For the text-containing cell, return its midpoint in (X, Y) coordinate format. 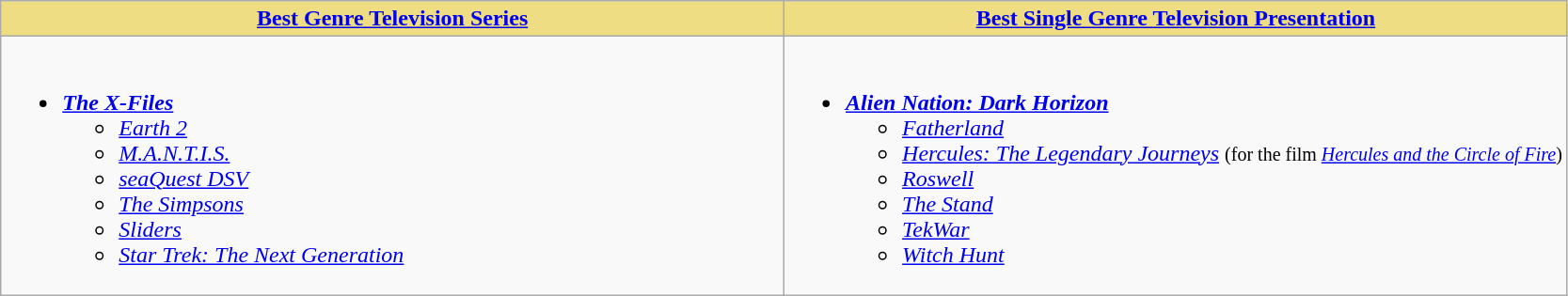
Best Genre Television Series (393, 19)
Best Single Genre Television Presentation (1176, 19)
Alien Nation: Dark HorizonFatherlandHercules: The Legendary Journeys (for the film Hercules and the Circle of Fire)RoswellThe StandTekWarWitch Hunt (1176, 165)
The X-FilesEarth 2M.A.N.T.I.S.seaQuest DSVThe SimpsonsSlidersStar Trek: The Next Generation (393, 165)
